Determine the [X, Y] coordinate at the center of the cell enclosing the given text.  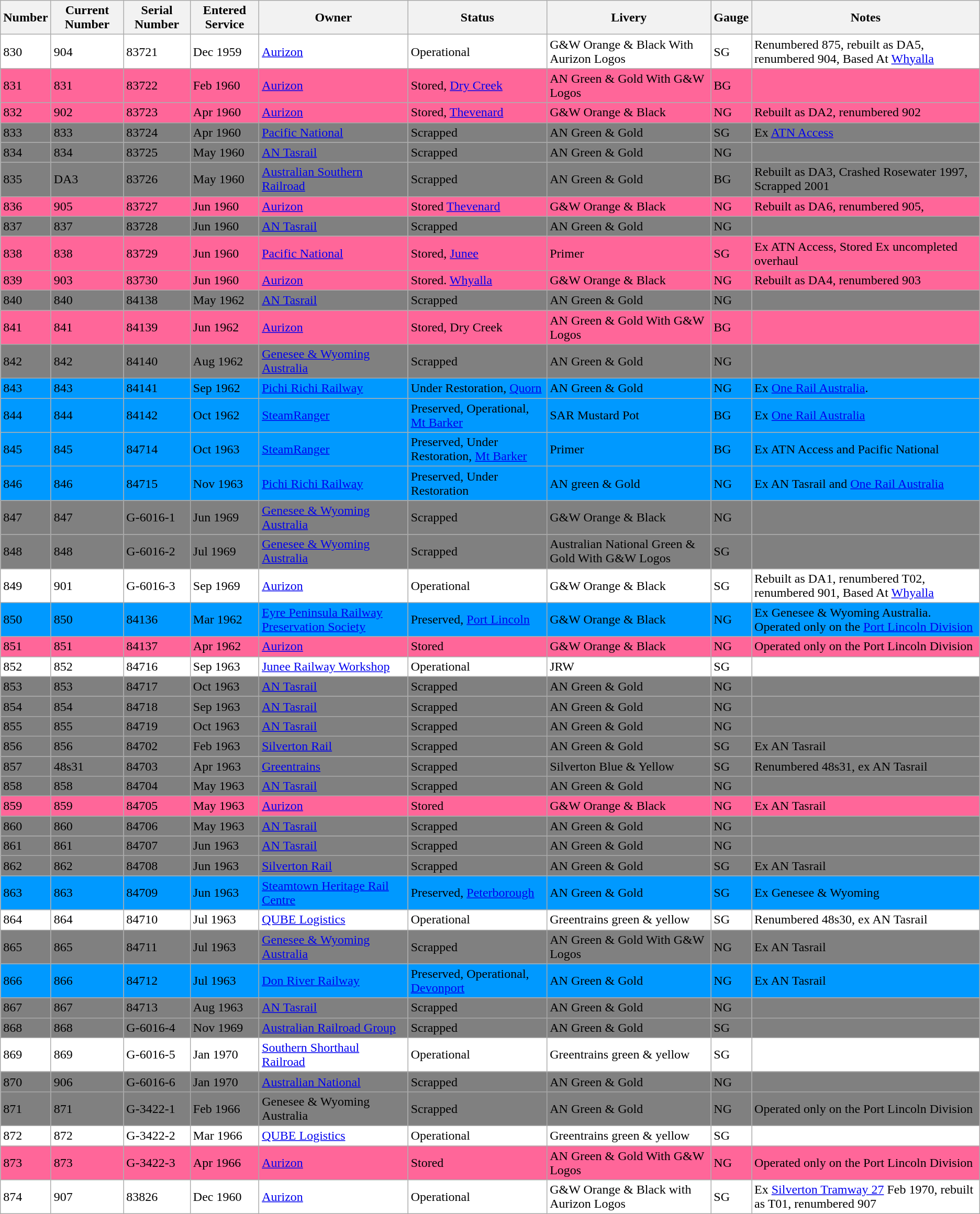
83726 [157, 179]
83724 [157, 132]
48s31 [87, 766]
Australian National [333, 1082]
Mar 1966 [224, 1135]
Renumbered 875, rebuilt as DA5, renumbered 904, Based At Whyalla [866, 51]
84703 [157, 766]
83723 [157, 113]
Feb 1963 [224, 746]
Jun 1969 [224, 517]
Aug 1963 [224, 1008]
83728 [157, 226]
84142 [157, 416]
Preserved, Port Lincoln [477, 620]
Renumbered 48s30, ex AN Tasrail [866, 920]
Stored, Thevenard [477, 113]
84718 [157, 706]
84706 [157, 826]
Feb 1960 [224, 86]
Preserved, Peterborough [477, 893]
Dec 1959 [224, 51]
Notes [866, 18]
84702 [157, 746]
Renumbered 48s31, ex AN Tasrail [866, 766]
849 [26, 585]
84141 [157, 388]
84710 [157, 920]
Sep 1969 [224, 585]
84137 [157, 647]
83722 [157, 86]
G&W Orange & Black with Aurizon Logos [629, 1197]
Silverton Blue & Yellow [629, 766]
G-3422-1 [157, 1109]
84704 [157, 786]
G-3422-2 [157, 1135]
Feb 1966 [224, 1109]
Apr 1962 [224, 647]
Rebuilt as DA2, renumbered 902 [866, 113]
Ex Genesee & Wyoming [866, 893]
Ex AN Tasrail and One Rail Australia [866, 484]
Apr 1963 [224, 766]
Rebuilt as DA6, renumbered 905, [866, 206]
May 1962 [224, 300]
Ex Genesee & Wyoming Australia. Operated only on the Port Lincoln Division [866, 620]
Junee Railway Workshop [333, 666]
Jul 1969 [224, 552]
Sep 1962 [224, 388]
84711 [157, 946]
Ex ATN Access, Stored Ex uncompleted overhaul [866, 253]
84705 [157, 806]
SAR Mustard Pot [629, 416]
G-6016-6 [157, 1082]
84136 [157, 620]
903 [87, 280]
83729 [157, 253]
Ex One Rail Australia. [866, 388]
Stored, Junee [477, 253]
84709 [157, 893]
857 [26, 766]
Stored. Whyalla [477, 280]
83730 [157, 280]
Livery [629, 18]
Aug 1962 [224, 361]
84707 [157, 846]
Status [477, 18]
G&W Orange & Black With Aurizon Logos [629, 51]
Serial Number [157, 18]
84715 [157, 484]
830 [26, 51]
Ex Silverton Tramway 27 Feb 1970, rebuilt as T01, renumbered 907 [866, 1197]
905 [87, 206]
83725 [157, 152]
84719 [157, 726]
84716 [157, 666]
Stored Thevenard [477, 206]
Rebuilt as DA3, Crashed Rosewater 1997, Scrapped 2001 [866, 179]
Preserved, Under Restoration, Mt Barker [477, 449]
Gauge [731, 18]
Owner [333, 18]
JRW [629, 666]
902 [87, 113]
83721 [157, 51]
G-3422-3 [157, 1162]
Dec 1960 [224, 1197]
Nov 1963 [224, 484]
904 [87, 51]
G-6016-4 [157, 1028]
G-6016-2 [157, 552]
83727 [157, 206]
Number [26, 18]
Ex One Rail Australia [866, 416]
84139 [157, 327]
84713 [157, 1008]
DA3 [87, 179]
84138 [157, 300]
G-6016-3 [157, 585]
84140 [157, 361]
G-6016-1 [157, 517]
Ex ATN Access [866, 132]
84708 [157, 866]
Mar 1962 [224, 620]
832 [26, 113]
870 [26, 1082]
Apr 1966 [224, 1162]
Jun 1962 [224, 327]
84712 [157, 981]
84714 [157, 449]
Don River Railway [333, 981]
Greentrains [333, 766]
Eyre Peninsula Railway Preservation Society [333, 620]
Australian Railroad Group [333, 1028]
Preserved, Under Restoration [477, 484]
835 [26, 179]
874 [26, 1197]
Preserved, Operational, Mt Barker [477, 416]
Oct 1962 [224, 416]
Entered Service [224, 18]
Steamtown Heritage Rail Centre [333, 893]
G-6016-5 [157, 1054]
Rebuilt as DA4, renumbered 903 [866, 280]
836 [26, 206]
Australian National Green & Gold With G&W Logos [629, 552]
83826 [157, 1197]
839 [26, 280]
Nov 1969 [224, 1028]
Rebuilt as DA1, renumbered T02, renumbered 901, Based At Whyalla [866, 585]
Current Number [87, 18]
Preserved, Operational, Devonport [477, 981]
907 [87, 1197]
Under Restoration, Quorn [477, 388]
901 [87, 585]
Ex ATN Access and Pacific National [866, 449]
AN green & Gold [629, 484]
Australian Southern Railroad [333, 179]
Southern Shorthaul Railroad [333, 1054]
84717 [157, 686]
906 [87, 1082]
